Find where the given text appears and provide that cell's center as (X, Y) coordinate. 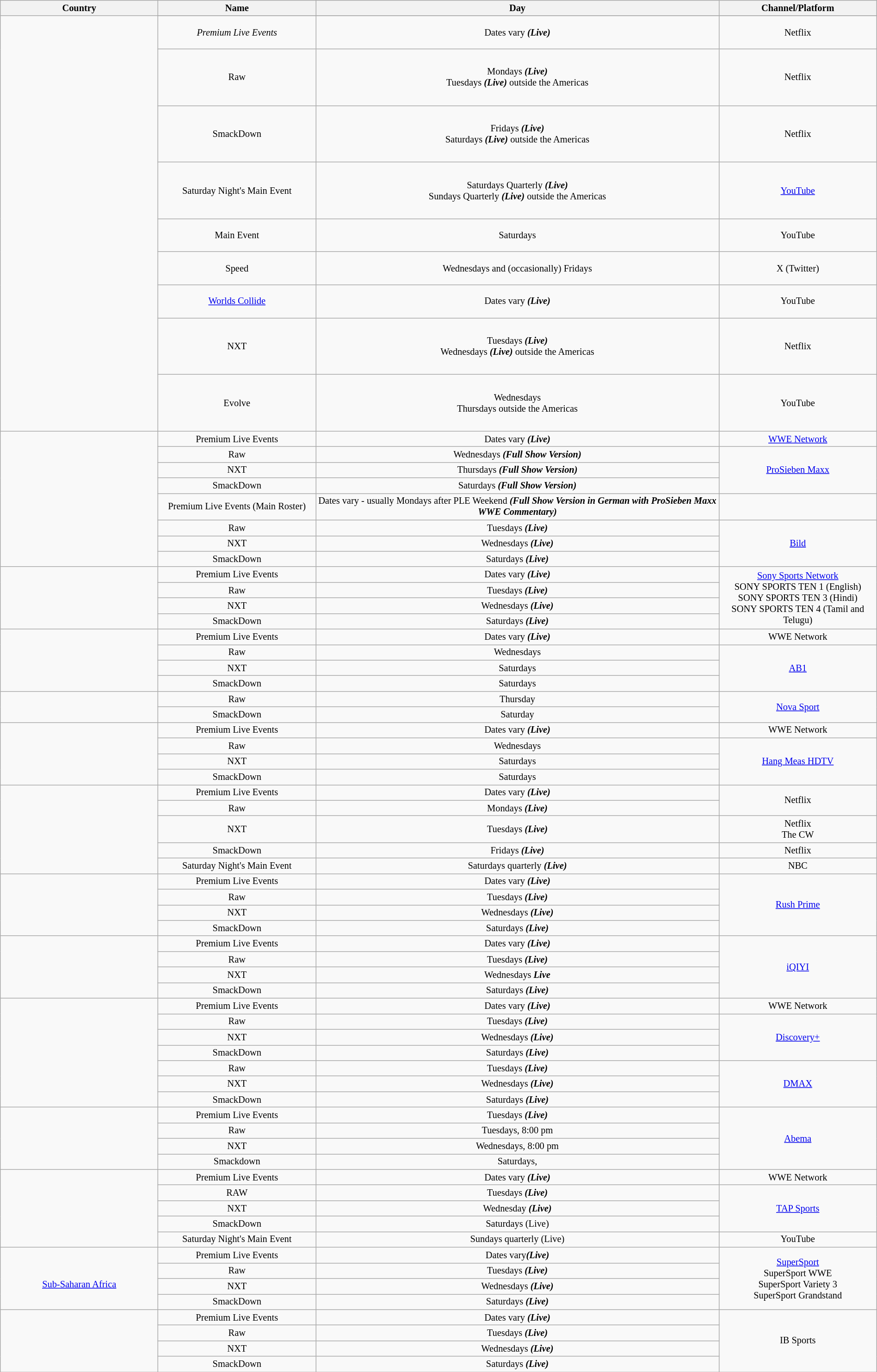
Saturdays (Full Show Version) (517, 486)
X (Twitter) (797, 268)
Thursday (517, 699)
Fridays (Live) (517, 850)
Saturdays Quarterly (Live)Sundays Quarterly (Live) outside the Americas (517, 190)
Thursdays (Full Show Version) (517, 470)
Smackdown (237, 1162)
Nova Sport (797, 707)
Saturdays quarterly (Live) (517, 866)
Day (517, 8)
Fridays (Live)Saturdays (Live) outside the Americas (517, 134)
Evolve (237, 402)
IB Sports (797, 1341)
WednesdaysThursdays outside the Americas (517, 402)
Worlds Collide (237, 301)
Name (237, 8)
Rush Prime (797, 905)
DMAX (797, 1083)
RAW (237, 1193)
Mondays (Live)Tuesdays (Live) outside the Americas (517, 77)
Saturday (517, 715)
Mondays (Live) (517, 808)
ProSieben Maxx (797, 470)
Wednesdays (Full Show Version) (517, 454)
Sundays quarterly (Live) (517, 1239)
Dates vary - usually Mondays after PLE Weekend (Full Show Version in German with ProSieben Maxx WWE Commentary) (517, 507)
Wednesday (Live) (517, 1208)
Wednesdays, 8:00 pm (517, 1146)
Abema (797, 1138)
TAP Sports (797, 1208)
Speed (237, 268)
Hang Meas HDTV (797, 761)
iQIYI (797, 967)
SuperSportSuperSport WWESuperSport Variety 3SuperSport Grandstand (797, 1279)
Saturdays, (517, 1162)
Discovery+ (797, 1037)
Sub-Saharan Africa (80, 1279)
Main Event (237, 235)
Channel/Platform (797, 8)
Wednesdays and (occasionally) Fridays (517, 268)
NBC (797, 866)
Tuesdays (Live)Wednesdays (Live) outside the Americas (517, 346)
Tuesdays, 8:00 pm (517, 1131)
Dates vary(Live) (517, 1255)
NetflixThe CW (797, 829)
Bild (797, 543)
Premium Live Events (Main Roster) (237, 507)
Country (80, 8)
AB1 (797, 668)
Sony Sports NetworkSONY SPORTS TEN 1 (English)SONY SPORTS TEN 3 (Hindi)SONY SPORTS TEN 4 (Tamil and Telugu) (797, 598)
Wednesdays Live (517, 975)
